Output the [x, y] coordinate of the center of the cell containing the given text.  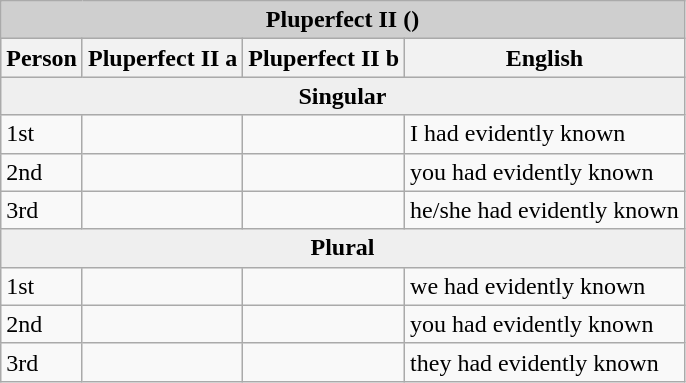
I had evidently known [545, 134]
Plural [342, 248]
Person [42, 58]
they had evidently known [545, 362]
Pluperfect II b [324, 58]
Pluperfect II a [162, 58]
English [545, 58]
Singular [342, 96]
we had evidently known [545, 286]
he/she had evidently known [545, 210]
Pluperfect II () [342, 20]
